Output the (x, y) coordinate of the center of the cell containing the given text.  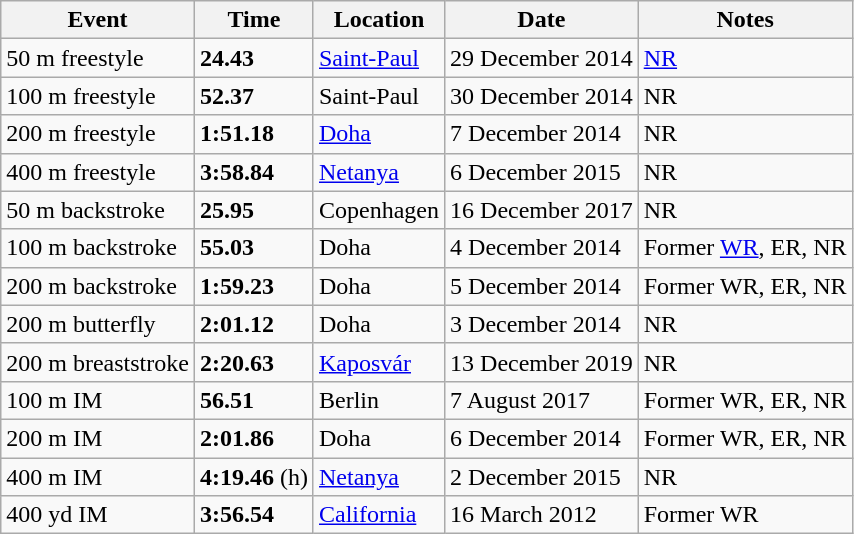
200 m freestyle (98, 134)
16 March 2012 (542, 515)
200 m backstroke (98, 286)
1:59.23 (254, 286)
Kaposvár (378, 362)
6 December 2014 (542, 438)
400 yd IM (98, 515)
400 m IM (98, 477)
100 m freestyle (98, 96)
4:19.46 (h) (254, 477)
3:56.54 (254, 515)
200 m butterfly (98, 324)
30 December 2014 (542, 96)
California (378, 515)
16 December 2017 (542, 210)
55.03 (254, 248)
24.43 (254, 58)
29 December 2014 (542, 58)
100 m IM (98, 400)
2:01.12 (254, 324)
50 m freestyle (98, 58)
200 m breaststroke (98, 362)
Copenhagen (378, 210)
1:51.18 (254, 134)
Berlin (378, 400)
Time (254, 20)
2:01.86 (254, 438)
Notes (745, 20)
7 August 2017 (542, 400)
200 m IM (98, 438)
50 m backstroke (98, 210)
Date (542, 20)
5 December 2014 (542, 286)
52.37 (254, 96)
100 m backstroke (98, 248)
Former WR (745, 515)
2 December 2015 (542, 477)
4 December 2014 (542, 248)
13 December 2019 (542, 362)
7 December 2014 (542, 134)
6 December 2015 (542, 172)
3 December 2014 (542, 324)
56.51 (254, 400)
2:20.63 (254, 362)
25.95 (254, 210)
Location (378, 20)
400 m freestyle (98, 172)
Event (98, 20)
3:58.84 (254, 172)
